Return the (x, y) coordinate for the center point of the cell that contains the specified text.  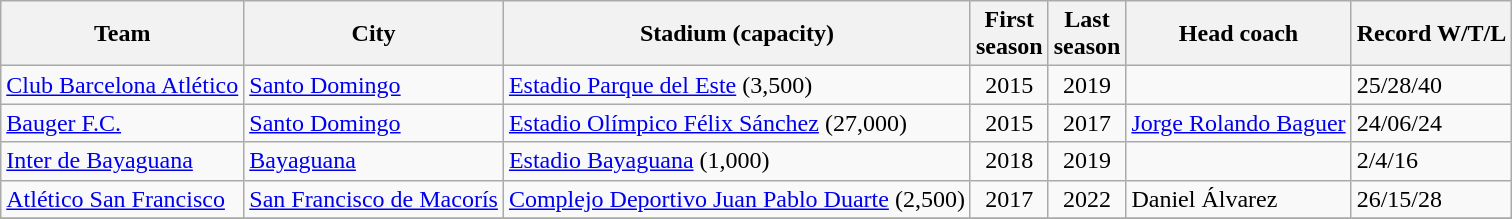
Daniel Álvarez (1238, 199)
Complejo Deportivo Juan Pablo Duarte (2,500) (736, 199)
Record W/T/L (1432, 34)
Bauger F.C. (122, 123)
24/06/24 (1432, 123)
Bayaguana (374, 161)
2022 (1087, 199)
Inter de Bayaguana (122, 161)
Club Barcelona Atlético (122, 85)
San Francisco de Macorís (374, 199)
Atlético San Francisco (122, 199)
Estadio Bayaguana (1,000) (736, 161)
Stadium (capacity) (736, 34)
City (374, 34)
Last season (1087, 34)
Team (122, 34)
26/15/28 (1432, 199)
Estadio Olímpico Félix Sánchez (27,000) (736, 123)
2018 (1009, 161)
Estadio Parque del Este (3,500) (736, 85)
2/4/16 (1432, 161)
25/28/40 (1432, 85)
Head coach (1238, 34)
First season (1009, 34)
Jorge Rolando Baguer (1238, 123)
